Find where the given text appears and provide that cell's center as (X, Y) coordinate. 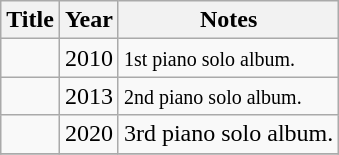
3rd piano solo album. (228, 134)
Notes (228, 20)
2020 (88, 134)
Year (88, 20)
Title (30, 20)
2nd piano solo album. (228, 96)
2013 (88, 96)
2010 (88, 58)
1st piano solo album. (228, 58)
